From the cell containing the given text, extract its center point as (x, y) coordinate. 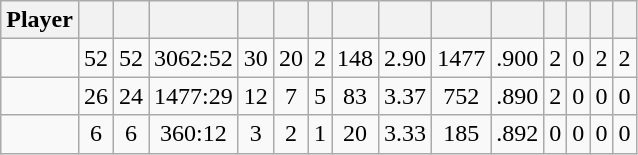
26 (96, 96)
185 (462, 134)
752 (462, 96)
30 (256, 58)
1477:29 (194, 96)
7 (290, 96)
2.90 (406, 58)
3.37 (406, 96)
.900 (518, 58)
.892 (518, 134)
360:12 (194, 134)
24 (132, 96)
.890 (518, 96)
3 (256, 134)
Player (40, 20)
83 (356, 96)
3.33 (406, 134)
5 (320, 96)
148 (356, 58)
1477 (462, 58)
12 (256, 96)
3062:52 (194, 58)
1 (320, 134)
